Find where the given text appears and provide that cell's center as (X, Y) coordinate. 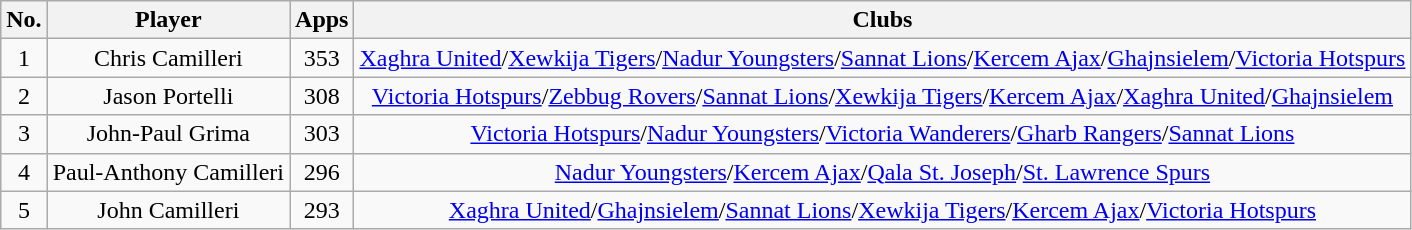
353 (322, 58)
Apps (322, 20)
293 (322, 210)
Victoria Hotspurs/Nadur Youngsters/Victoria Wanderers/Gharb Rangers/Sannat Lions (882, 134)
John-Paul Grima (168, 134)
Nadur Youngsters/Kercem Ajax/Qala St. Joseph/St. Lawrence Spurs (882, 172)
5 (24, 210)
296 (322, 172)
308 (322, 96)
Xaghra United/Xewkija Tigers/Nadur Youngsters/Sannat Lions/Kercem Ajax/Ghajnsielem/Victoria Hotspurs (882, 58)
303 (322, 134)
Clubs (882, 20)
1 (24, 58)
3 (24, 134)
2 (24, 96)
No. (24, 20)
4 (24, 172)
Paul-Anthony Camilleri (168, 172)
Jason Portelli (168, 96)
John Camilleri (168, 210)
Xaghra United/Ghajnsielem/Sannat Lions/Xewkija Tigers/Kercem Ajax/Victoria Hotspurs (882, 210)
Player (168, 20)
Victoria Hotspurs/Zebbug Rovers/Sannat Lions/Xewkija Tigers/Kercem Ajax/Xaghra United/Ghajnsielem (882, 96)
Chris Camilleri (168, 58)
